Capture the cell that displays the provided text and extract its (X, Y) central coordinate. 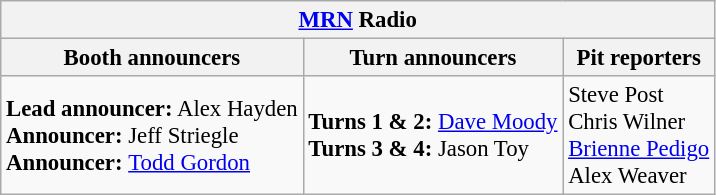
Steve PostChris WilnerBrienne PedigoAlex Weaver (639, 136)
Pit reporters (639, 58)
Turn announcers (433, 58)
Lead announcer: Alex HaydenAnnouncer: Jeff StriegleAnnouncer: Todd Gordon (152, 136)
MRN Radio (358, 20)
Turns 1 & 2: Dave MoodyTurns 3 & 4: Jason Toy (433, 136)
Booth announcers (152, 58)
